Search for the cell housing the specified text and yield its [X, Y] center coordinate. 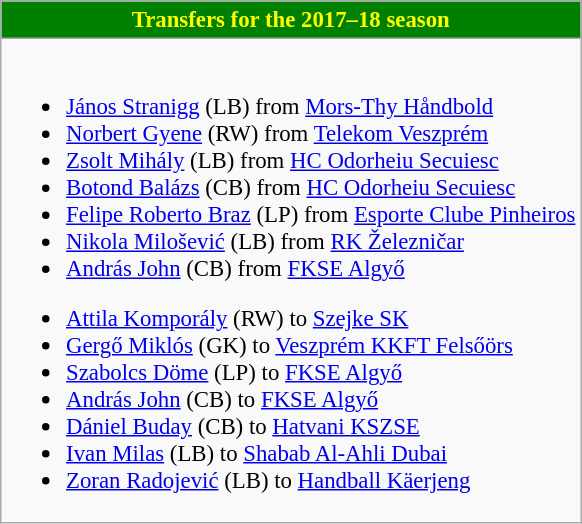
Transfers for the 2017–18 season [291, 20]
